Find where the given text appears and provide that cell's center as (X, Y) coordinate. 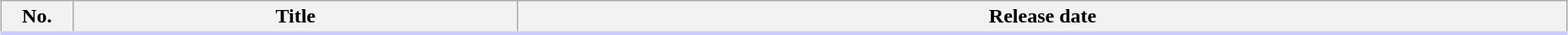
Release date (1043, 17)
No. (37, 17)
Title (295, 17)
